From the cell containing the given text, extract its center point as [x, y] coordinate. 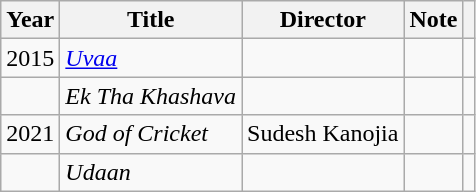
Uvaa [151, 58]
Director [323, 20]
Note [434, 20]
Ek Tha Khashava [151, 96]
God of Cricket [151, 134]
Sudesh Kanojia [323, 134]
Title [151, 20]
Year [30, 20]
Udaan [151, 172]
2015 [30, 58]
2021 [30, 134]
